Locate the cell with the specified text and output its [X, Y] center coordinate. 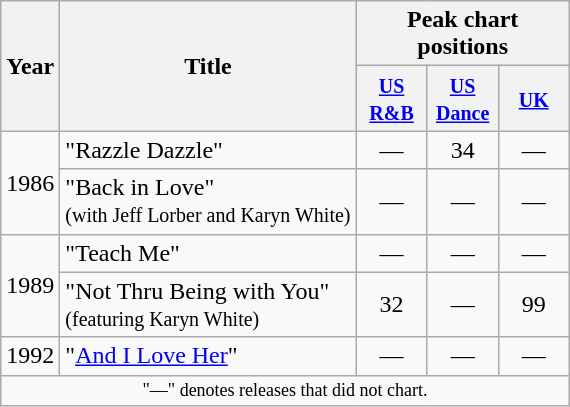
Peak chart positions [462, 34]
1989 [30, 286]
34 [462, 150]
US Dance [462, 98]
1992 [30, 356]
"Teach Me" [208, 253]
"Back in Love" (with Jeff Lorber and Karyn White) [208, 202]
US R&B [392, 98]
"Not Thru Being with You" (featuring Karyn White) [208, 304]
"And I Love Her" [208, 356]
Title [208, 66]
UK [534, 98]
99 [534, 304]
1986 [30, 182]
Year [30, 66]
32 [392, 304]
"Razzle Dazzle" [208, 150]
"—" denotes releases that did not chart. [285, 390]
